Provide the [X, Y] coordinate of the cell's center where the given text is located.  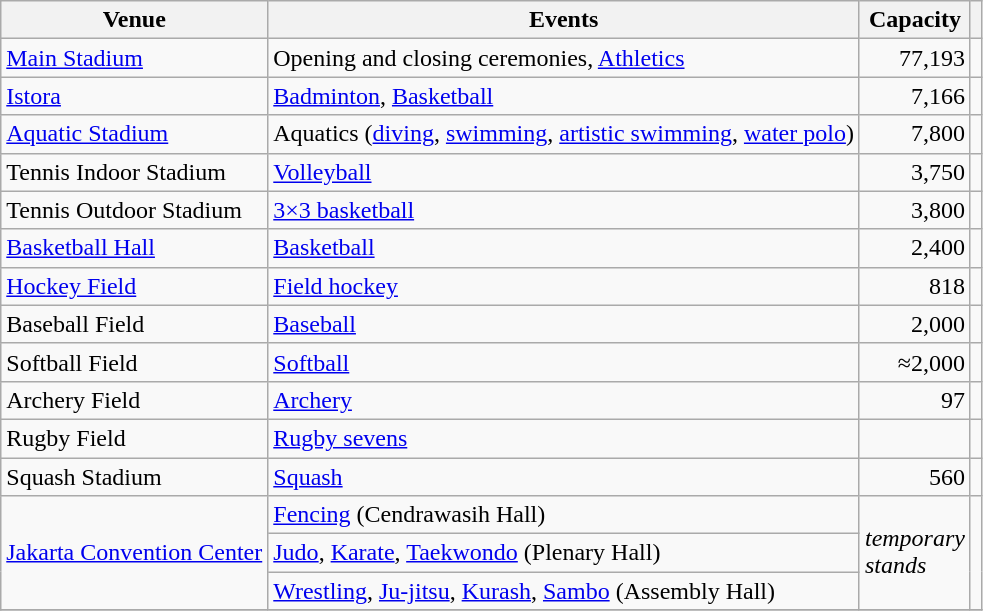
Jakarta Convention Center [134, 553]
7,800 [914, 134]
Rugby sevens [564, 438]
7,166 [914, 96]
Tennis Indoor Stadium [134, 172]
818 [914, 286]
Capacity [914, 20]
≈2,000 [914, 362]
temporarystands [914, 553]
Rugby Field [134, 438]
Aquatics (diving, swimming, artistic swimming, water polo) [564, 134]
Squash Stadium [134, 477]
Main Stadium [134, 58]
Opening and closing ceremonies, Athletics [564, 58]
Basketball [564, 248]
Istora [134, 96]
Events [564, 20]
Judo, Karate, Taekwondo (Plenary Hall) [564, 553]
Basketball Hall [134, 248]
Aquatic Stadium [134, 134]
Archery [564, 400]
Squash [564, 477]
97 [914, 400]
Hockey Field [134, 286]
3,750 [914, 172]
Baseball [564, 324]
3×3 basketball [564, 210]
Softball Field [134, 362]
560 [914, 477]
Tennis Outdoor Stadium [134, 210]
Wrestling, Ju-jitsu, Kurash, Sambo (Assembly Hall) [564, 591]
77,193 [914, 58]
Volleyball [564, 172]
Badminton, Basketball [564, 96]
2,000 [914, 324]
3,800 [914, 210]
2,400 [914, 248]
Softball [564, 362]
Archery Field [134, 400]
Baseball Field [134, 324]
Field hockey [564, 286]
Venue [134, 20]
Fencing (Cendrawasih Hall) [564, 515]
